Capture the cell that displays the provided text and extract its (x, y) central coordinate. 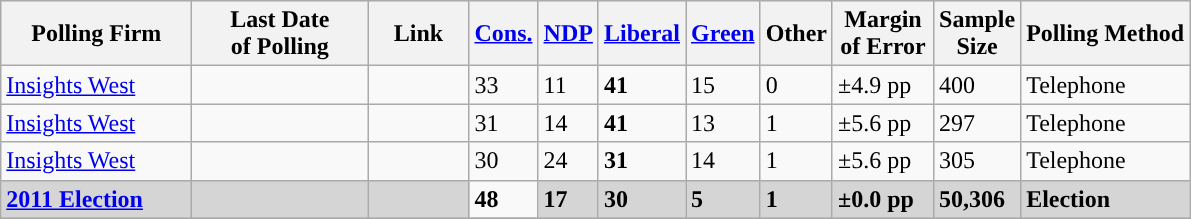
400 (978, 85)
2011 Election (96, 199)
305 (978, 161)
Polling Method (1106, 34)
33 (504, 85)
13 (724, 123)
11 (568, 85)
Polling Firm (96, 34)
17 (568, 199)
±4.9 pp (882, 85)
±0.0 pp (882, 199)
48 (504, 199)
Liberal (642, 34)
Link (418, 34)
Cons. (504, 34)
Other (796, 34)
297 (978, 123)
SampleSize (978, 34)
Election (1106, 199)
Marginof Error (882, 34)
50,306 (978, 199)
NDP (568, 34)
0 (796, 85)
Green (724, 34)
5 (724, 199)
24 (568, 161)
Last Dateof Polling (280, 34)
15 (724, 85)
